Detect which cell encompasses the target text, then output its (x, y) center coordinate. 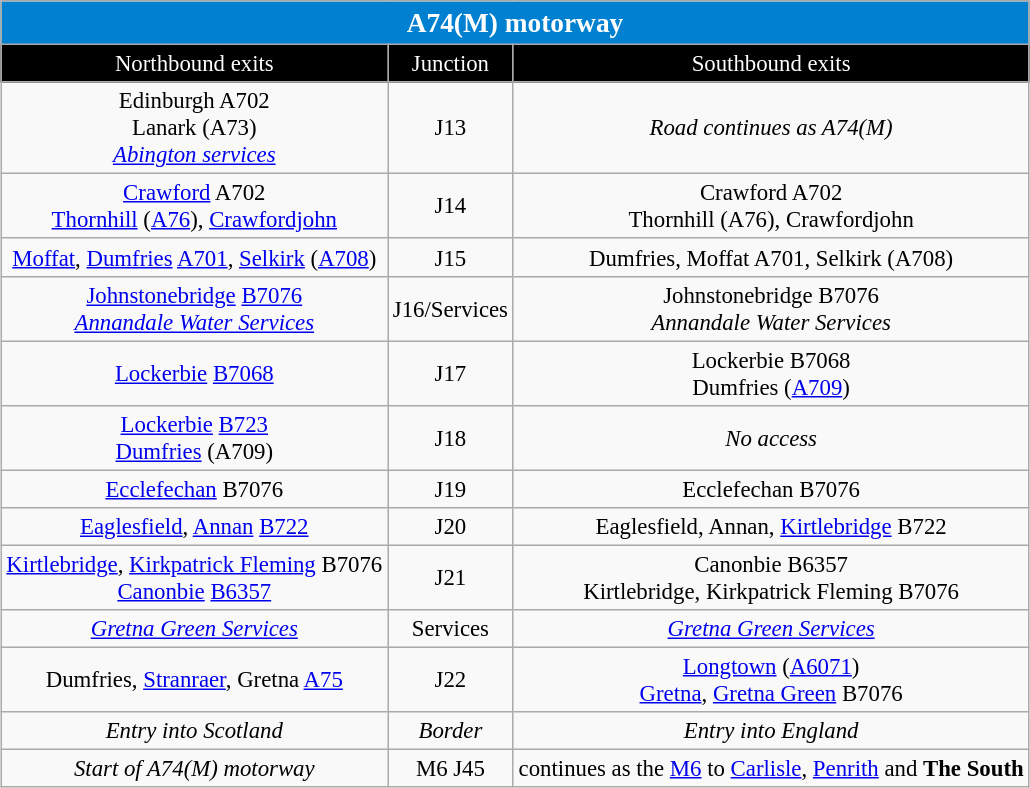
Northbound exits (194, 64)
M6 J45 (451, 768)
J13 (451, 128)
Lockerbie B723Dumfries (A709) (194, 438)
Lockerbie B7068Dumfries (A709) (771, 374)
Kirtlebridge, Kirkpatrick Fleming B7076Canonbie B6357 (194, 578)
Eaglesfield, Annan B722 (194, 526)
Edinburgh A702Lanark (A73)Abington services (194, 128)
Entry into England (771, 731)
J21 (451, 578)
Eaglesfield, Annan, Kirtlebridge B722 (771, 526)
Border (451, 731)
Road continues as A74(M) (771, 128)
Services (451, 629)
Entry into Scotland (194, 731)
Junction (451, 64)
J14 (451, 206)
Longtown (A6071) Gretna, Gretna Green B7076 (771, 680)
J22 (451, 680)
J20 (451, 526)
No access (771, 438)
Southbound exits (771, 64)
continues as the M6 to Carlisle, Penrith and The South (771, 768)
J18 (451, 438)
J15 (451, 257)
A74(M) motorway (515, 23)
Dumfries, Stranraer, Gretna A75 (194, 680)
Start of A74(M) motorway (194, 768)
J19 (451, 489)
J16/Services (451, 308)
Moffat, Dumfries A701, Selkirk (A708) (194, 257)
Dumfries, Moffat A701, Selkirk (A708) (771, 257)
Lockerbie B7068 (194, 374)
Canonbie B6357Kirtlebridge, Kirkpatrick Fleming B7076 (771, 578)
J17 (451, 374)
